Pinpoint the cell where the given text exists, returning its [x, y] midpoint coordinate. 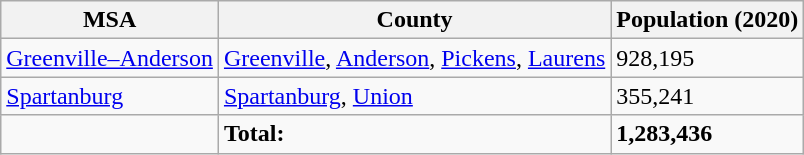
Total: [414, 134]
1,283,436 [708, 134]
Greenville, Anderson, Pickens, Laurens [414, 58]
Spartanburg [110, 96]
928,195 [708, 58]
MSA [110, 20]
355,241 [708, 96]
Population (2020) [708, 20]
County [414, 20]
Spartanburg, Union [414, 96]
Greenville–Anderson [110, 58]
